Extract the (X, Y) coordinate from the center of the cell holding the provided text.  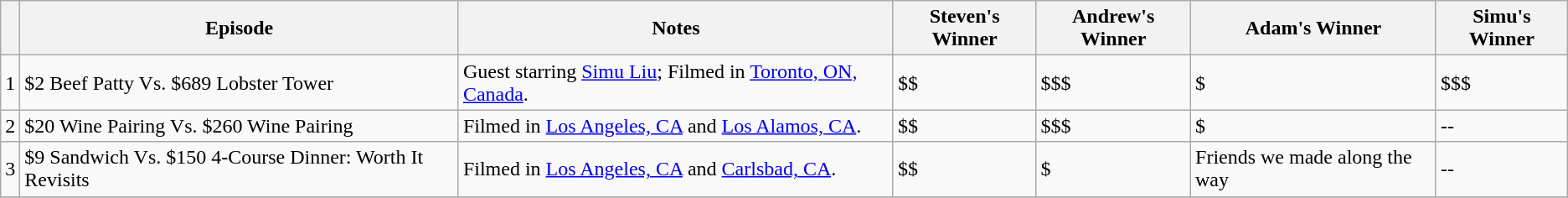
Andrew's Winner (1114, 29)
2 (10, 126)
3 (10, 169)
Guest starring Simu Liu; Filmed in Toronto, ON, Canada. (675, 82)
Episode (240, 29)
Filmed in Los Angeles, CA and Los Alamos, CA. (675, 126)
Steven's Winner (964, 29)
$20 Wine Pairing Vs. $260 Wine Pairing (240, 126)
$9 Sandwich Vs. $150 4-Course Dinner: Worth It Revisits (240, 169)
1 (10, 82)
Adam's Winner (1313, 29)
Friends we made along the way (1313, 169)
Notes (675, 29)
Filmed in Los Angeles, CA and Carlsbad, CA. (675, 169)
$2 Beef Patty Vs. $689 Lobster Tower (240, 82)
Simu's Winner (1501, 29)
